Pinpoint the cell where the given text exists, returning its [X, Y] midpoint coordinate. 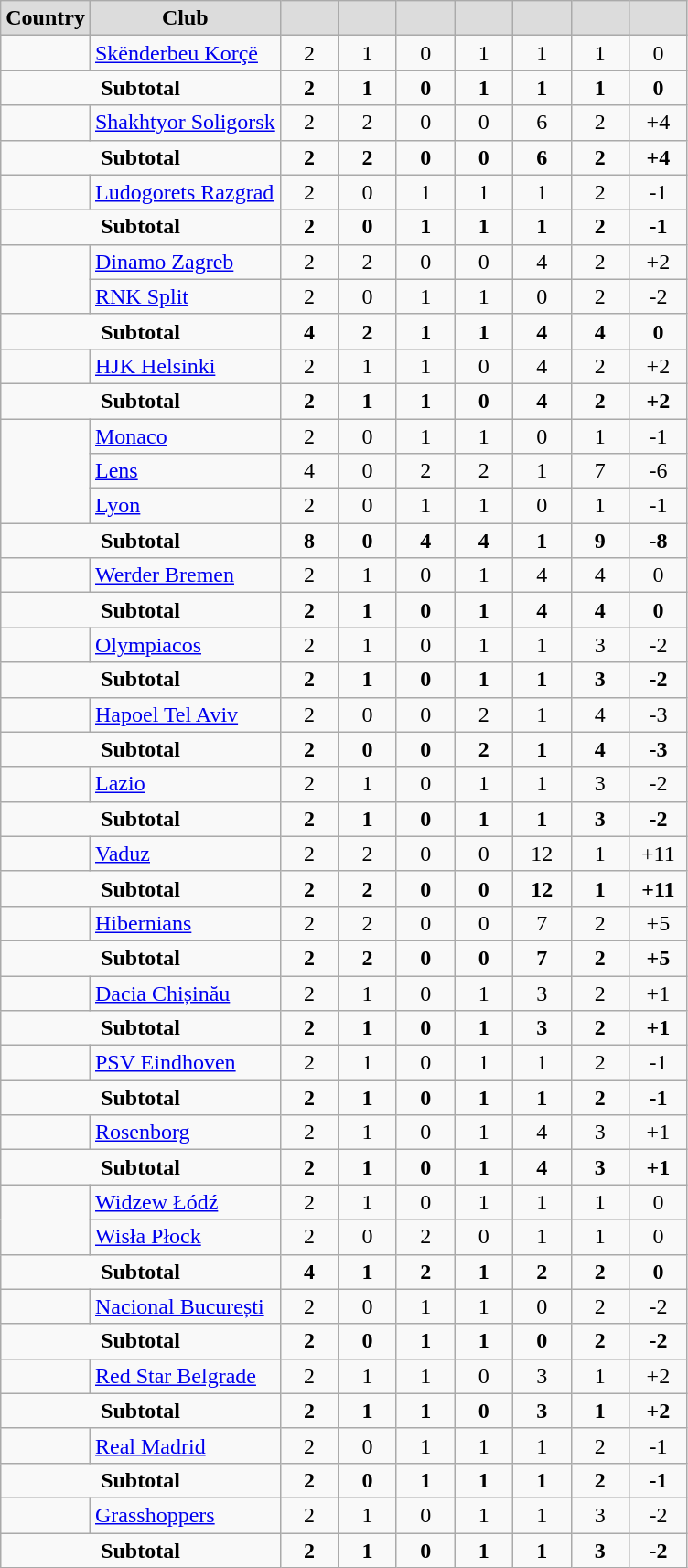
Country [46, 18]
Olympiacos [185, 645]
Shakhtyor Soligorsk [185, 123]
Ludogorets Razgrad [185, 192]
Skënderbeu Korçë [185, 53]
Werder Bremen [185, 575]
-6 [659, 471]
Rosenborg [185, 1133]
Monaco [185, 436]
Lens [185, 471]
Club [185, 18]
RNK Split [185, 296]
9 [600, 541]
-8 [659, 541]
HJK Helsinki [185, 366]
Lyon [185, 506]
Widzew Łódź [185, 1202]
PSV Eindhoven [185, 1063]
Nacional București [185, 1306]
Dacia Chișinău [185, 993]
Dinamo Zagreb [185, 262]
Red Star Belgrade [185, 1376]
Vaduz [185, 854]
Grasshoppers [185, 1515]
Hapoel Tel Aviv [185, 714]
Wisła Płock [185, 1237]
8 [309, 541]
Real Madrid [185, 1445]
Lazio [185, 784]
Hibernians [185, 923]
